Extract the [X, Y] coordinate from the center of the cell holding the provided text.  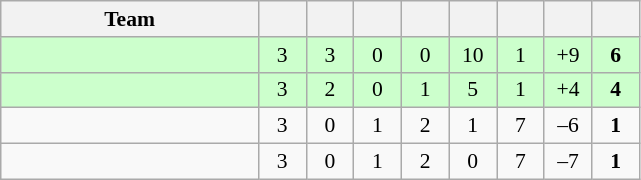
4 [616, 90]
+4 [568, 90]
–7 [568, 162]
–6 [568, 126]
10 [473, 55]
5 [473, 90]
6 [616, 55]
Team [130, 19]
+9 [568, 55]
